Locate the cell with the specified text and output its (X, Y) center coordinate. 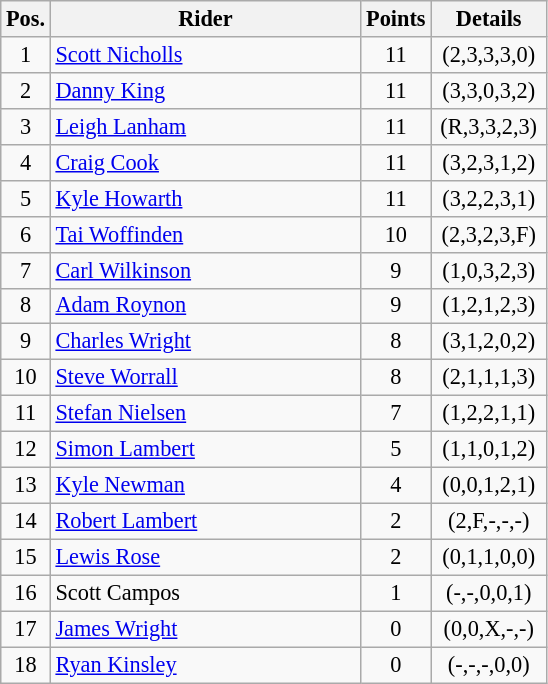
(3,2,2,3,1) (488, 198)
Details (488, 19)
(1,1,0,1,2) (488, 450)
6 (26, 234)
Ryan Kinsley (205, 665)
(1,2,1,2,3) (488, 306)
(-,-,0,0,1) (488, 593)
Simon Lambert (205, 450)
Points (396, 19)
15 (26, 557)
Carl Wilkinson (205, 270)
Kyle Howarth (205, 198)
Steve Worrall (205, 378)
3 (26, 126)
Scott Nicholls (205, 55)
(R,3,3,2,3) (488, 126)
14 (26, 521)
Danny King (205, 90)
Lewis Rose (205, 557)
Rider (205, 19)
(2,3,2,3,F) (488, 234)
Pos. (26, 19)
(0,1,1,0,0) (488, 557)
12 (26, 450)
(0,0,X,-,-) (488, 629)
(3,2,3,1,2) (488, 162)
Leigh Lanham (205, 126)
Stefan Nielsen (205, 414)
Scott Campos (205, 593)
(1,0,3,2,3) (488, 270)
James Wright (205, 629)
(3,3,0,3,2) (488, 90)
(2,F,-,-,-) (488, 521)
Craig Cook (205, 162)
Tai Woffinden (205, 234)
Robert Lambert (205, 521)
(0,0,1,2,1) (488, 485)
Kyle Newman (205, 485)
Charles Wright (205, 342)
(2,3,3,3,0) (488, 55)
17 (26, 629)
(2,1,1,1,3) (488, 378)
18 (26, 665)
13 (26, 485)
(3,1,2,0,2) (488, 342)
(1,2,2,1,1) (488, 414)
(-,-,-,0,0) (488, 665)
16 (26, 593)
Adam Roynon (205, 306)
